Scan for the cell matching the given text and deliver its [x, y] coordinate at center. 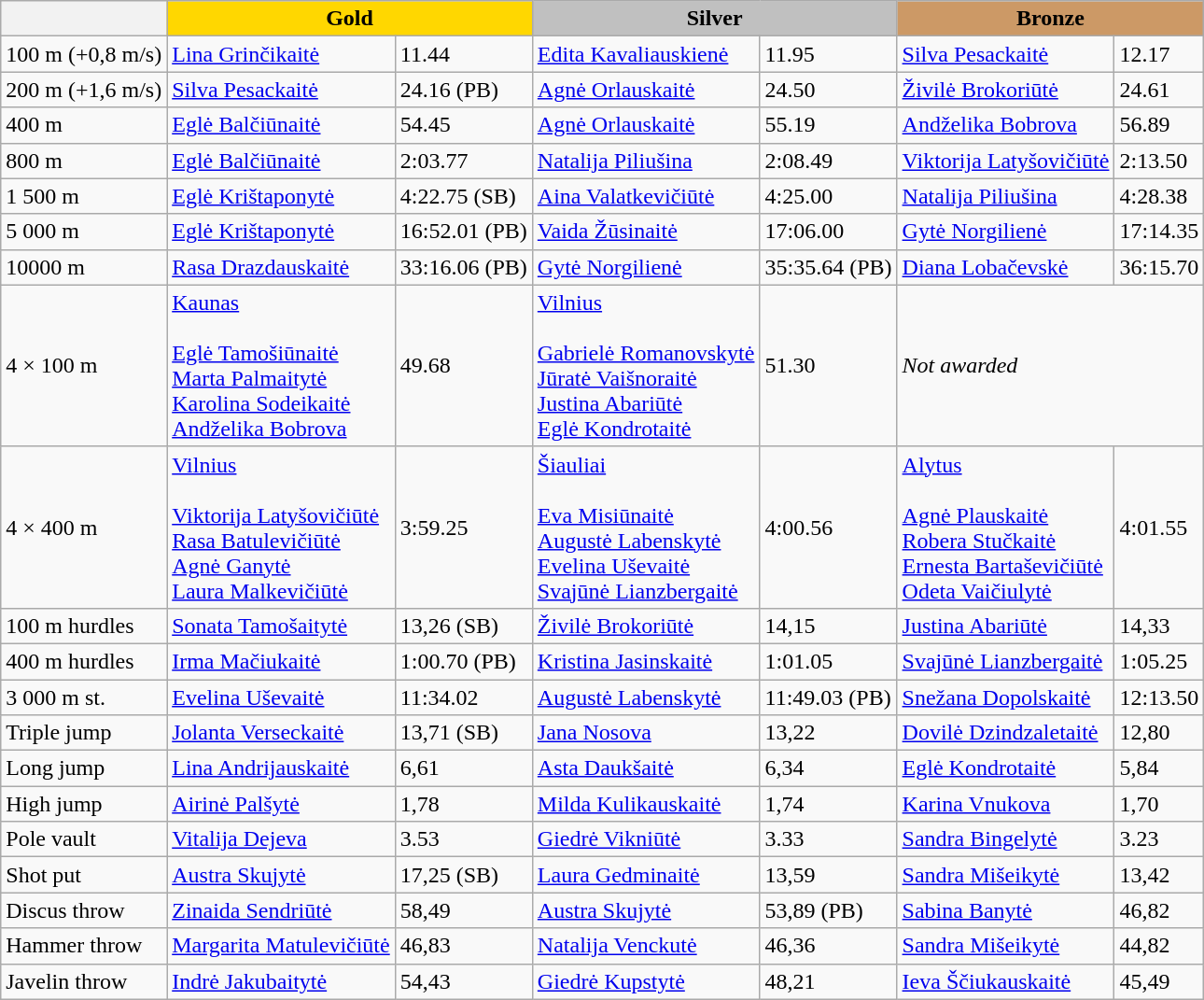
16:52.01 (PB) [463, 232]
4:22.75 (SB) [463, 196]
Asta Daukšaitė [646, 768]
10000 m [84, 267]
Margarita Matulevičiūtė [282, 946]
12,80 [1159, 733]
400 m hurdles [84, 661]
800 m [84, 161]
24.61 [1159, 90]
Lina Grinčikaitė [282, 54]
1,74 [829, 804]
24.16 (PB) [463, 90]
11.44 [463, 54]
3:59.25 [463, 527]
1:00.70 (PB) [463, 661]
54,43 [463, 981]
2:03.77 [463, 161]
Javelin throw [84, 981]
13,59 [829, 875]
45,49 [1159, 981]
3 000 m st. [84, 697]
1:01.05 [829, 661]
13,26 (SB) [463, 626]
Ieva Ščiukauskaitė [1006, 981]
12:13.50 [1159, 697]
2:13.50 [1159, 161]
1,70 [1159, 804]
200 m (+1,6 m/s) [84, 90]
Svajūnė Lianzbergaitė [1006, 661]
4 × 100 m [84, 366]
17:14.35 [1159, 232]
1,78 [463, 804]
49.68 [463, 366]
17:06.00 [829, 232]
Vilnius Gabrielė Romanovskytė Jūratė Vaišnoraitė Justina Abariūtė Eglė Kondrotaitė [646, 366]
1:05.25 [1159, 661]
Zinaida Sendriūtė [282, 910]
14,33 [1159, 626]
Shot put [84, 875]
46,36 [829, 946]
1 500 m [84, 196]
Sabina Banytė [1006, 910]
54.45 [463, 125]
Sonata Tamošaitytė [282, 626]
4:28.38 [1159, 196]
Eglė Kondrotaitė [1006, 768]
4:25.00 [829, 196]
Discus throw [84, 910]
Airinė Palšytė [282, 804]
4:00.56 [829, 527]
Laura Gedminaitė [646, 875]
Gold [350, 19]
Dovilė Dzindzaletaitė [1006, 733]
2:08.49 [829, 161]
100 m hurdles [84, 626]
5,84 [1159, 768]
Giedrė Vikniūtė [646, 839]
Milda Kulikauskaitė [646, 804]
14,15 [829, 626]
Snežana Dopolskaitė [1006, 697]
Aina Valatkevičiūtė [646, 196]
Lina Andrijauskaitė [282, 768]
55.19 [829, 125]
3.33 [829, 839]
11.95 [829, 54]
Andželika Bobrova [1006, 125]
33:16.06 (PB) [463, 267]
4 × 400 m [84, 527]
3.53 [463, 839]
48,21 [829, 981]
Edita Kavaliauskienė [646, 54]
Not awarded [1051, 366]
11:49.03 (PB) [829, 697]
Triple jump [84, 733]
400 m [84, 125]
Diana Lobačevskė [1006, 267]
Rasa Drazdauskaitė [282, 267]
High jump [84, 804]
13,71 (SB) [463, 733]
Indrė Jakubaitytė [282, 981]
Bronze [1051, 19]
Irma Mačiukaitė [282, 661]
12.17 [1159, 54]
Jana Nosova [646, 733]
5 000 m [84, 232]
56.89 [1159, 125]
Silver [715, 19]
13,42 [1159, 875]
4:01.55 [1159, 527]
13,22 [829, 733]
11:34.02 [463, 697]
58,49 [463, 910]
Viktorija Latyšovičiūtė [1006, 161]
17,25 (SB) [463, 875]
Vitalija Dejeva [282, 839]
Kristina Jasinskaitė [646, 661]
44,82 [1159, 946]
Natalija Venckutė [646, 946]
51.30 [829, 366]
6,34 [829, 768]
Vaida Žūsinaitė [646, 232]
Evelina Uševaitė [282, 697]
35:35.64 (PB) [829, 267]
Augustė Labenskytė [646, 697]
Šiauliai Eva Misiūnaitė Augustė Labenskytė Evelina Uševaitė Svajūnė Lianzbergaitė [646, 527]
Long jump [84, 768]
Hammer throw [84, 946]
Karina Vnukova [1006, 804]
Sandra Bingelytė [1006, 839]
Pole vault [84, 839]
46,82 [1159, 910]
53,89 (PB) [829, 910]
3.23 [1159, 839]
Giedrė Kupstytė [646, 981]
Jolanta Verseckaitė [282, 733]
6,61 [463, 768]
46,83 [463, 946]
100 m (+0,8 m/s) [84, 54]
Alytus Agnė Plauskaitė Robera Stučkaitė Ernesta Bartaševičiūtė Odeta Vaičiulytė [1006, 527]
Vilnius Viktorija Latyšovičiūtė Rasa Batulevičiūtė Agnė Ganytė Laura Malkevičiūtė [282, 527]
24.50 [829, 90]
Kaunas Eglė Tamošiūnaitė Marta Palmaitytė Karolina Sodeikaitė Andželika Bobrova [282, 366]
36:15.70 [1159, 267]
Justina Abariūtė [1006, 626]
